Identify which cell holds the provided text, then report its [x, y] central coordinate. 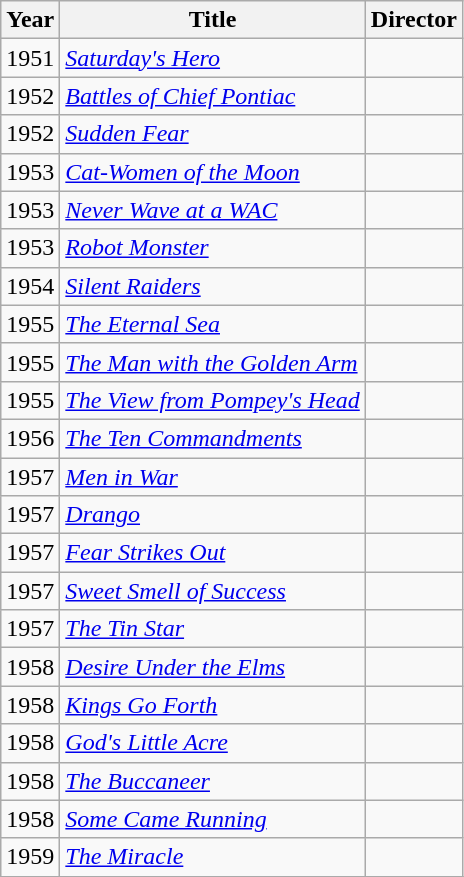
The Buccaneer [212, 781]
Robot Monster [212, 248]
Kings Go Forth [212, 705]
1954 [30, 286]
The Ten Commandments [212, 438]
Men in War [212, 477]
Cat-Women of the Moon [212, 172]
The Miracle [212, 857]
1959 [30, 857]
Some Came Running [212, 819]
Title [212, 20]
Battles of Chief Pontiac [212, 96]
The View from Pompey's Head [212, 400]
Year [30, 20]
Fear Strikes Out [212, 553]
Never Wave at a WAC [212, 210]
Director [414, 20]
Sudden Fear [212, 134]
Saturday's Hero [212, 58]
Desire Under the Elms [212, 667]
The Eternal Sea [212, 324]
Sweet Smell of Success [212, 591]
1951 [30, 58]
The Man with the Golden Arm [212, 362]
God's Little Acre [212, 743]
The Tin Star [212, 629]
1956 [30, 438]
Drango [212, 515]
Silent Raiders [212, 286]
